Determine the [x, y] coordinate at the center of the cell enclosing the given text.  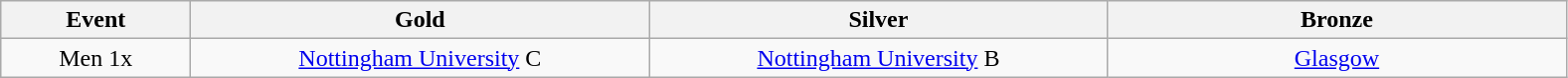
Nottingham University B [879, 58]
Silver [879, 20]
Men 1x [95, 58]
Nottingham University C [420, 58]
Bronze [1336, 20]
Glasgow [1336, 58]
Event [95, 20]
Gold [420, 20]
